For the text-containing cell, return its midpoint in [x, y] coordinate format. 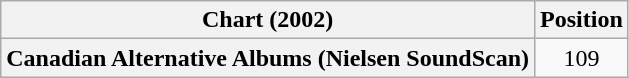
109 [582, 58]
Chart (2002) [268, 20]
Position [582, 20]
Canadian Alternative Albums (Nielsen SoundScan) [268, 58]
